Detect which cell encompasses the target text, then output its [X, Y] center coordinate. 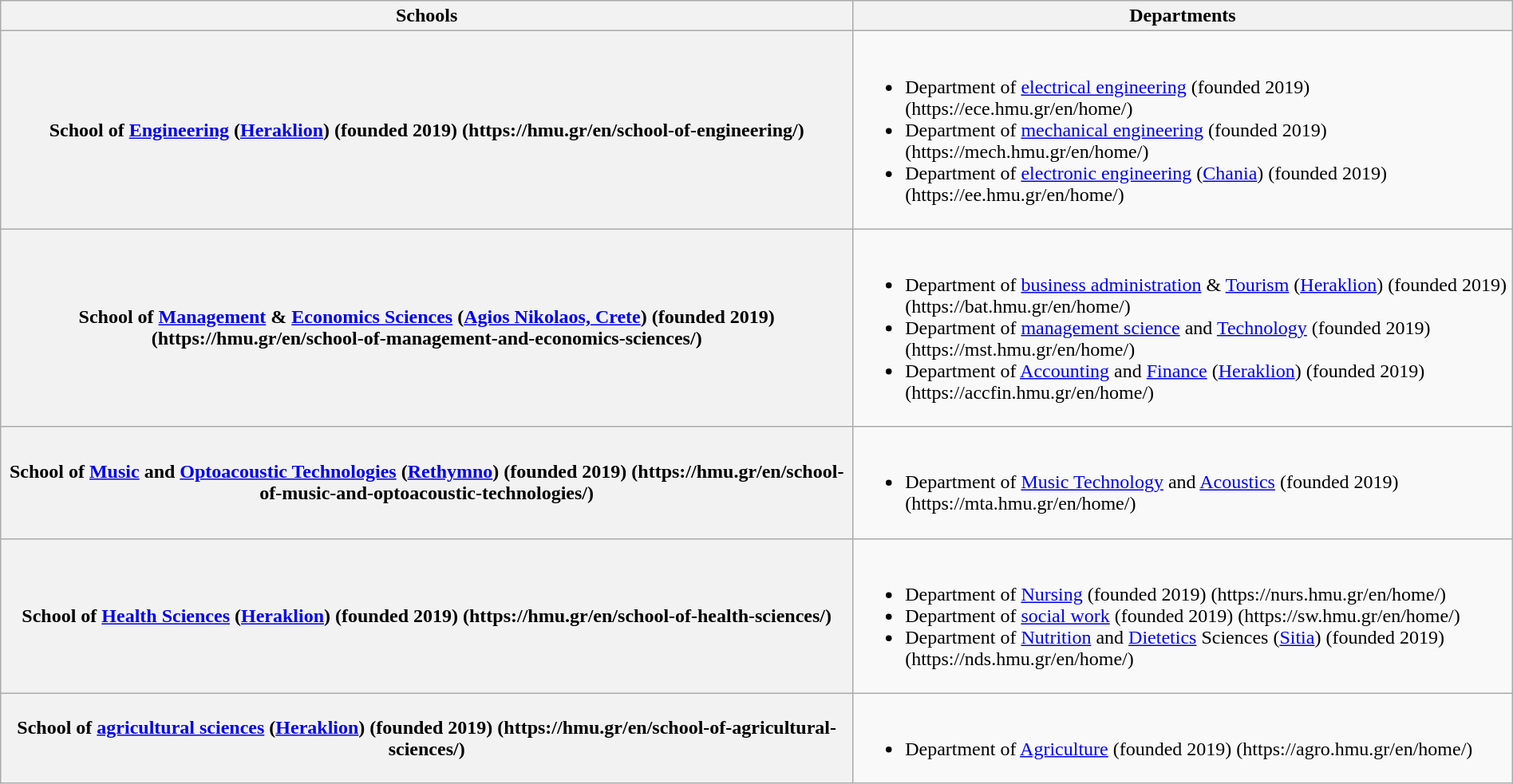
Departments [1183, 16]
Schools [427, 16]
School of Management & Economics Sciences (Agios Nikolaos, Crete) (founded 2019) (https://hmu.gr/en/school-of-management-and-economics-sciences/) [427, 328]
Department of Agriculture (founded 2019) (https://agro.hmu.gr/en/home/) [1183, 739]
School of Music and Optoacoustic Technologies (Rethymno) (founded 2019) (https://hmu.gr/en/school-of-music-and-optoacoustic-technologies/) [427, 483]
School of Engineering (Heraklion) (founded 2019) (https://hmu.gr/en/school-of-engineering/) [427, 130]
School of agricultural sciences (Heraklion) (founded 2019) (https://hmu.gr/en/school-of-agricultural-sciences/) [427, 739]
School of Health Sciences (Heraklion) (founded 2019) (https://hmu.gr/en/school-of-health-sciences/) [427, 616]
Department of Music Technology and Acoustics (founded 2019) (https://mta.hmu.gr/en/home/) [1183, 483]
